Pinpoint the cell where the given text exists, returning its (X, Y) midpoint coordinate. 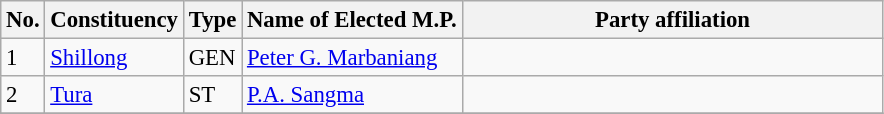
2 (23, 95)
1 (23, 58)
Shillong (114, 58)
Type (212, 20)
Constituency (114, 20)
Tura (114, 95)
Peter G. Marbaniang (352, 58)
Name of Elected M.P. (352, 20)
Party affiliation (672, 20)
GEN (212, 58)
ST (212, 95)
P.A. Sangma (352, 95)
No. (23, 20)
